Scan for the cell matching the given text and deliver its [X, Y] coordinate at center. 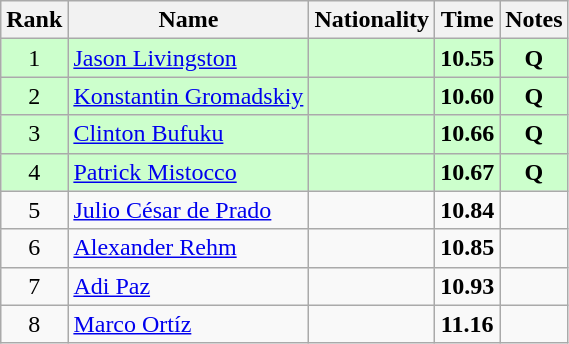
1 [34, 58]
8 [34, 324]
Notes [534, 20]
Adi Paz [188, 286]
2 [34, 96]
10.84 [468, 210]
3 [34, 134]
Jason Livingston [188, 58]
Clinton Bufuku [188, 134]
6 [34, 248]
Marco Ortíz [188, 324]
Nationality [372, 20]
10.55 [468, 58]
11.16 [468, 324]
Name [188, 20]
Konstantin Gromadskiy [188, 96]
4 [34, 172]
10.60 [468, 96]
5 [34, 210]
Patrick Mistocco [188, 172]
10.85 [468, 248]
Alexander Rehm [188, 248]
10.93 [468, 286]
7 [34, 286]
Time [468, 20]
Rank [34, 20]
10.67 [468, 172]
10.66 [468, 134]
Julio César de Prado [188, 210]
